Search for the cell housing the specified text and yield its [X, Y] center coordinate. 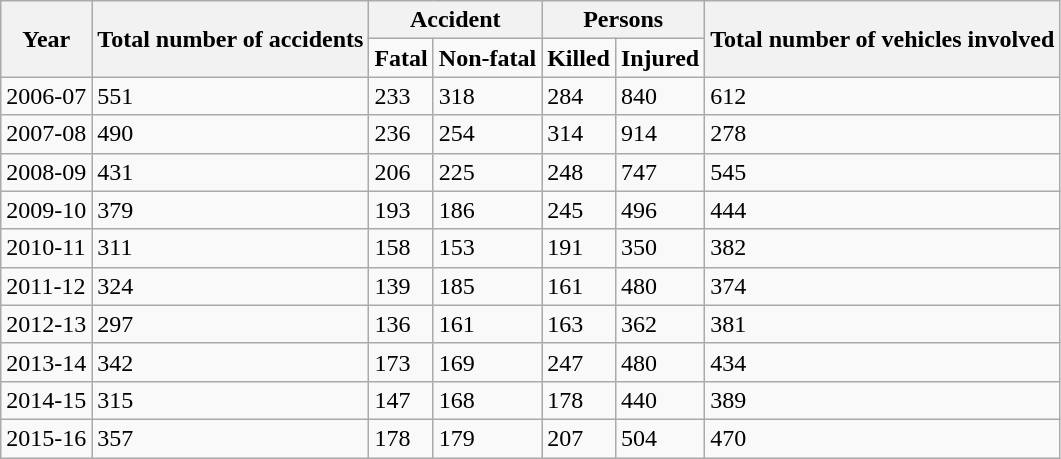
545 [882, 172]
Accident [456, 20]
311 [230, 248]
551 [230, 96]
612 [882, 96]
440 [660, 400]
490 [230, 134]
747 [660, 172]
315 [230, 400]
379 [230, 210]
470 [882, 438]
Fatal [401, 58]
2012-13 [46, 324]
153 [487, 248]
357 [230, 438]
169 [487, 362]
163 [579, 324]
147 [401, 400]
168 [487, 400]
173 [401, 362]
362 [660, 324]
185 [487, 286]
Total number of vehicles involved [882, 39]
2007-08 [46, 134]
Total number of accidents [230, 39]
350 [660, 248]
314 [579, 134]
248 [579, 172]
254 [487, 134]
206 [401, 172]
504 [660, 438]
2011-12 [46, 286]
2013-14 [46, 362]
225 [487, 172]
207 [579, 438]
Year [46, 39]
245 [579, 210]
186 [487, 210]
389 [882, 400]
2008-09 [46, 172]
382 [882, 248]
158 [401, 248]
496 [660, 210]
342 [230, 362]
Killed [579, 58]
236 [401, 134]
191 [579, 248]
374 [882, 286]
2010-11 [46, 248]
840 [660, 96]
Injured [660, 58]
233 [401, 96]
431 [230, 172]
381 [882, 324]
139 [401, 286]
Non-fatal [487, 58]
444 [882, 210]
247 [579, 362]
2009-10 [46, 210]
284 [579, 96]
2014-15 [46, 400]
434 [882, 362]
179 [487, 438]
278 [882, 134]
2006-07 [46, 96]
193 [401, 210]
2015-16 [46, 438]
136 [401, 324]
297 [230, 324]
Persons [624, 20]
914 [660, 134]
324 [230, 286]
318 [487, 96]
